From the cell containing the given text, extract its center point as (x, y) coordinate. 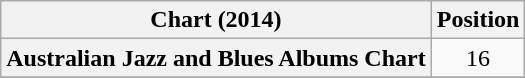
Australian Jazz and Blues Albums Chart (216, 58)
Position (478, 20)
Chart (2014) (216, 20)
16 (478, 58)
